From the cell containing the given text, extract its center point as [x, y] coordinate. 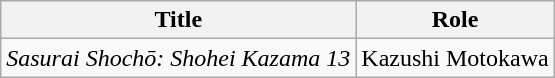
Sasurai Shochō: Shohei Kazama 13 [178, 58]
Title [178, 20]
Role [455, 20]
Kazushi Motokawa [455, 58]
